Locate the cell with the specified text and output its (x, y) center coordinate. 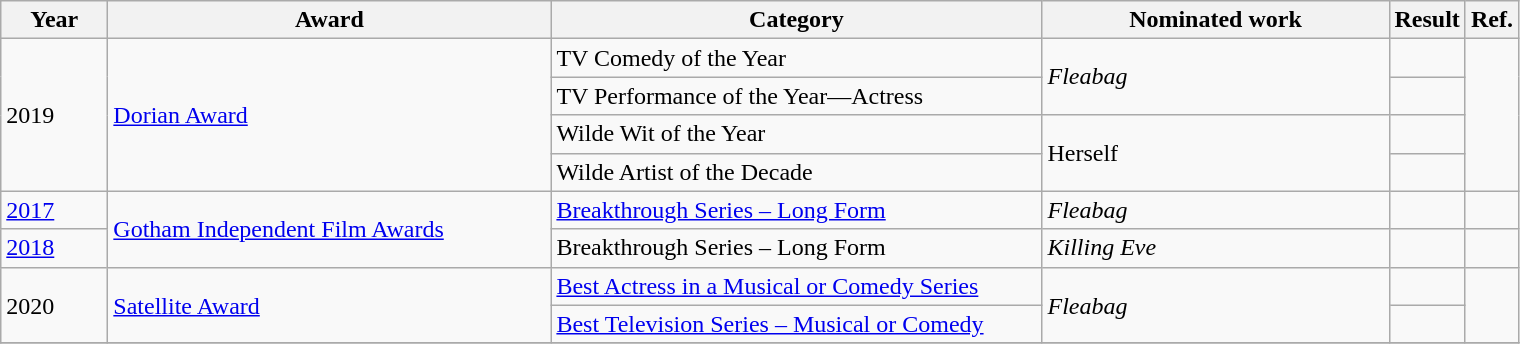
Killing Eve (1216, 248)
2019 (54, 115)
Nominated work (1216, 20)
Best Television Series – Musical or Comedy (796, 324)
Wilde Wit of the Year (796, 134)
2017 (54, 210)
Wilde Artist of the Decade (796, 172)
Gotham Independent Film Awards (330, 229)
Satellite Award (330, 305)
Herself (1216, 153)
2020 (54, 305)
Ref. (1492, 20)
TV Performance of the Year—Actress (796, 96)
Year (54, 20)
Dorian Award (330, 115)
Best Actress in a Musical or Comedy Series (796, 286)
Result (1427, 20)
Category (796, 20)
Award (330, 20)
2018 (54, 248)
TV Comedy of the Year (796, 58)
